Return (x, y) of the center of cell containing provided text 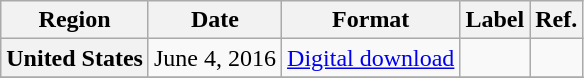
June 4, 2016 (214, 58)
Region (75, 20)
United States (75, 58)
Label (495, 20)
Digital download (371, 58)
Date (214, 20)
Ref. (556, 20)
Format (371, 20)
